Extract the [X, Y] coordinate from the center of the cell holding the provided text.  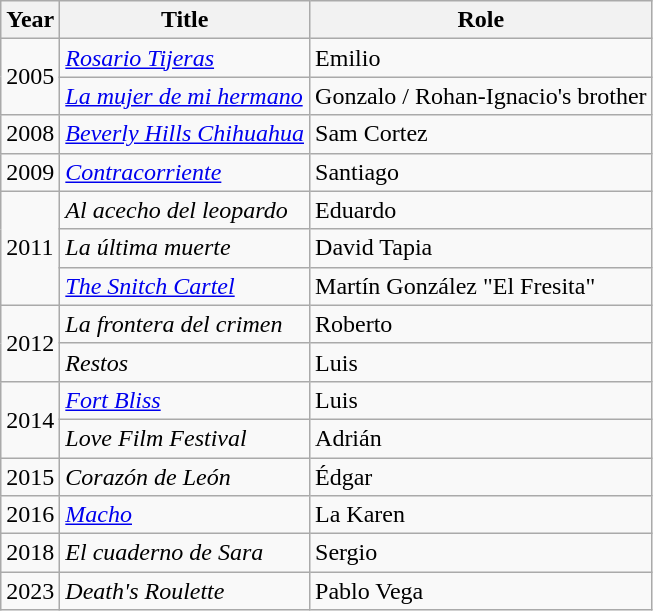
Emilio [482, 58]
Contracorriente [185, 172]
Death's Roulette [185, 591]
Corazón de León [185, 477]
2016 [30, 515]
Sergio [482, 553]
Édgar [482, 477]
La frontera del crimen [185, 324]
Beverly Hills Chihuahua [185, 134]
2005 [30, 77]
Macho [185, 515]
David Tapia [482, 248]
Role [482, 20]
La Karen [482, 515]
2009 [30, 172]
Gonzalo / Rohan-Ignacio's brother [482, 96]
2018 [30, 553]
Restos [185, 362]
Santiago [482, 172]
2023 [30, 591]
The Snitch Cartel [185, 286]
2012 [30, 343]
Eduardo [482, 210]
Roberto [482, 324]
Title [185, 20]
La última muerte [185, 248]
Rosario Tijeras [185, 58]
Year [30, 20]
Sam Cortez [482, 134]
2011 [30, 248]
Martín González "El Fresita" [482, 286]
El cuaderno de Sara [185, 553]
Fort Bliss [185, 400]
Adrián [482, 438]
Love Film Festival [185, 438]
La mujer de mi hermano [185, 96]
Pablo Vega [482, 591]
Al acecho del leopardo [185, 210]
2015 [30, 477]
2008 [30, 134]
2014 [30, 419]
